Search for the cell housing the specified text and yield its (x, y) center coordinate. 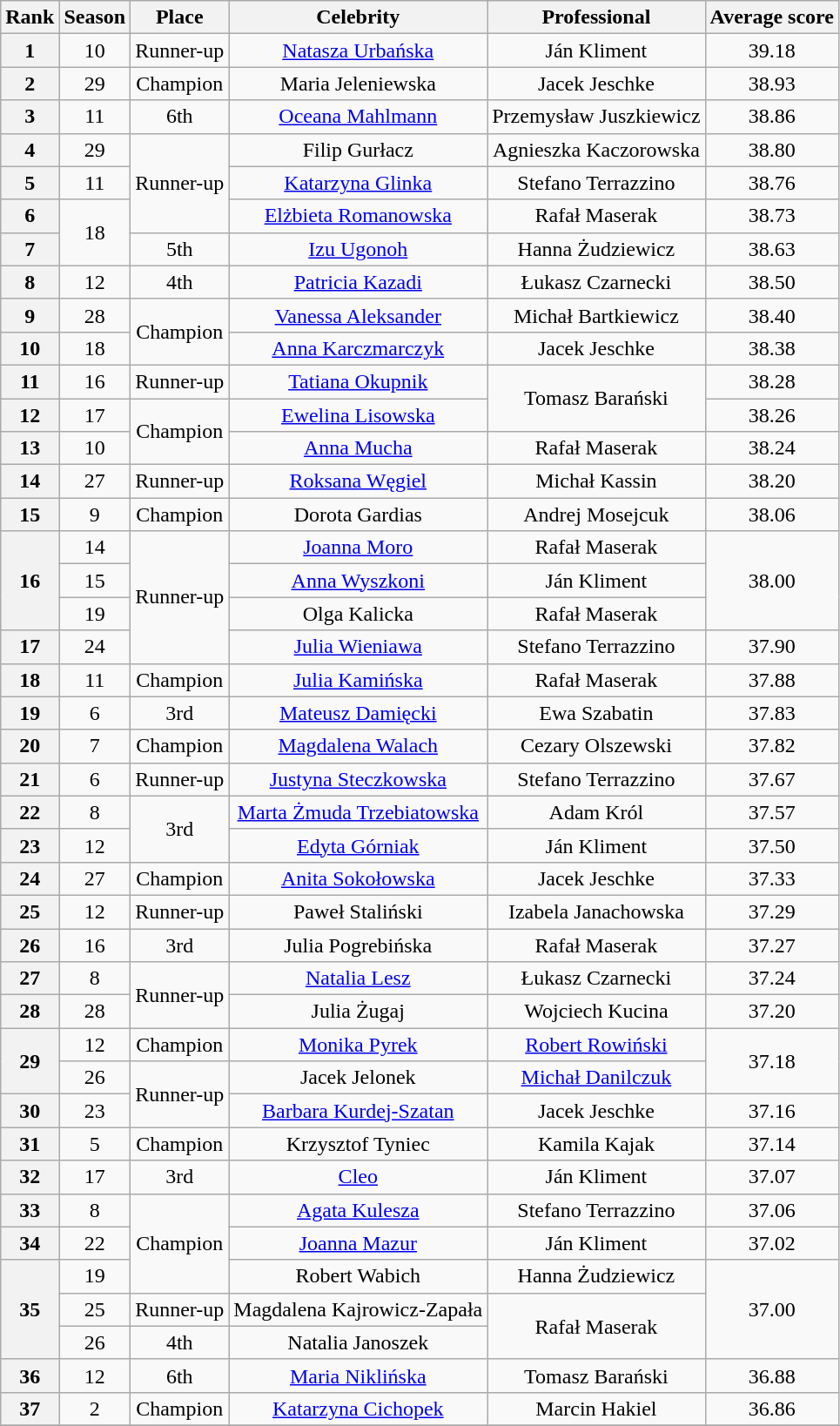
Anna Mucha (359, 448)
37.02 (771, 1243)
38.38 (771, 348)
13 (30, 448)
Joanna Moro (359, 548)
Michał Kassin (596, 481)
37.83 (771, 713)
30 (30, 1111)
Natasza Urbańska (359, 50)
37.16 (771, 1111)
37.20 (771, 1012)
37.18 (771, 1061)
36 (30, 1376)
Rank (30, 17)
Olga Kalicka (359, 614)
36.86 (771, 1409)
Magdalena Kajrowicz-Zapała (359, 1309)
3 (30, 117)
35 (30, 1309)
20 (30, 746)
38.24 (771, 448)
Katarzyna Cichopek (359, 1409)
Marta Żmuda Trzebiatowska (359, 812)
Julia Wieniawa (359, 647)
33 (30, 1210)
37 (30, 1409)
38.28 (771, 381)
Season (95, 17)
Natalia Janoszek (359, 1342)
37.50 (771, 845)
Michał Bartkiewicz (596, 315)
Roksana Węgiel (359, 481)
31 (30, 1144)
Filip Gurłacz (359, 150)
Cleo (359, 1177)
Elżbieta Romanowska (359, 216)
Celebrity (359, 17)
Magdalena Walach (359, 746)
Average score (771, 17)
Krzysztof Tyniec (359, 1144)
Marcin Hakiel (596, 1409)
Julia Kamińska (359, 680)
Julia Żugaj (359, 1012)
5th (179, 249)
Wojciech Kucina (596, 1012)
38.50 (771, 282)
37.88 (771, 680)
Izu Ugonoh (359, 249)
38.73 (771, 216)
Vanessa Aleksander (359, 315)
Edyta Górniak (359, 845)
Joanna Mazur (359, 1243)
37.90 (771, 647)
Adam Król (596, 812)
Natalia Lesz (359, 979)
37.07 (771, 1177)
Justyna Steczkowska (359, 779)
Cezary Olszewski (596, 746)
Anna Karczmarczyk (359, 348)
Michał Danilczuk (596, 1078)
Oceana Mahlmann (359, 117)
4 (30, 150)
37.24 (771, 979)
36.88 (771, 1376)
1 (30, 50)
21 (30, 779)
Barbara Kurdej-Szatan (359, 1111)
Tatiana Okupnik (359, 381)
39.18 (771, 50)
38.86 (771, 117)
38.00 (771, 581)
37.29 (771, 911)
37.27 (771, 945)
37.14 (771, 1144)
Ewelina Lisowska (359, 415)
38.06 (771, 515)
38.40 (771, 315)
Agnieszka Kaczorowska (596, 150)
Przemysław Juszkiewicz (596, 117)
Agata Kulesza (359, 1210)
37.06 (771, 1210)
Katarzyna Glinka (359, 183)
37.00 (771, 1309)
Ewa Szabatin (596, 713)
37.67 (771, 779)
Professional (596, 17)
Monika Pyrek (359, 1045)
38.20 (771, 481)
Izabela Janachowska (596, 911)
Robert Rowiński (596, 1045)
34 (30, 1243)
38.93 (771, 84)
38.76 (771, 183)
Place (179, 17)
37.33 (771, 878)
Anita Sokołowska (359, 878)
Paweł Staliński (359, 911)
38.26 (771, 415)
Patricia Kazadi (359, 282)
Jacek Jelonek (359, 1078)
32 (30, 1177)
Anna Wyszkoni (359, 581)
Kamila Kajak (596, 1144)
Maria Niklińska (359, 1376)
38.80 (771, 150)
Maria Jeleniewska (359, 84)
37.82 (771, 746)
Andrej Mosejcuk (596, 515)
Julia Pogrebińska (359, 945)
Dorota Gardias (359, 515)
Mateusz Damięcki (359, 713)
Robert Wabich (359, 1276)
38.63 (771, 249)
37.57 (771, 812)
